Detect which cell encompasses the target text, then output its [x, y] center coordinate. 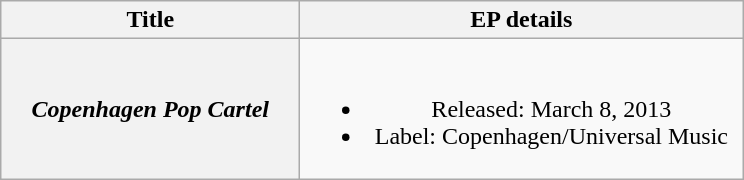
EP details [522, 20]
Released: March 8, 2013Label: Copenhagen/Universal Music [522, 109]
Title [150, 20]
Copenhagen Pop Cartel [150, 109]
